Search for the cell housing the specified text and yield its (x, y) center coordinate. 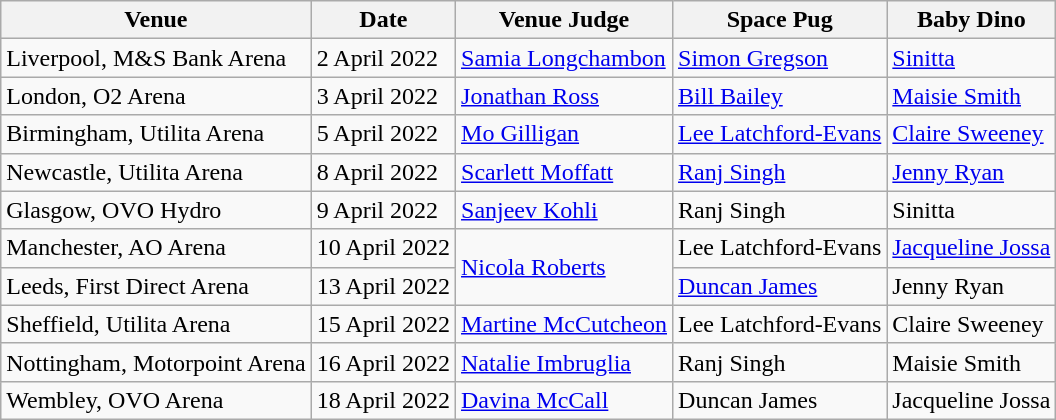
16 April 2022 (383, 362)
Space Pug (780, 20)
15 April 2022 (383, 324)
Wembley, OVO Arena (156, 400)
3 April 2022 (383, 96)
Manchester, AO Arena (156, 248)
Jonathan Ross (564, 96)
Birmingham, Utilita Arena (156, 134)
Natalie Imbruglia (564, 362)
Newcastle, Utilita Arena (156, 172)
Sanjeev Kohli (564, 210)
Nottingham, Motorpoint Arena (156, 362)
Date (383, 20)
Simon Gregson (780, 58)
10 April 2022 (383, 248)
Baby Dino (972, 20)
Martine McCutcheon (564, 324)
Liverpool, M&S Bank Arena (156, 58)
Sheffield, Utilita Arena (156, 324)
9 April 2022 (383, 210)
Glasgow, OVO Hydro (156, 210)
Nicola Roberts (564, 267)
Venue Judge (564, 20)
Samia Longchambon (564, 58)
18 April 2022 (383, 400)
Mo Gilligan (564, 134)
8 April 2022 (383, 172)
Davina McCall (564, 400)
2 April 2022 (383, 58)
Scarlett Moffatt (564, 172)
13 April 2022 (383, 286)
Bill Bailey (780, 96)
5 April 2022 (383, 134)
London, O2 Arena (156, 96)
Leeds, First Direct Arena (156, 286)
Venue (156, 20)
